Identify which cell holds the provided text, then report its (X, Y) central coordinate. 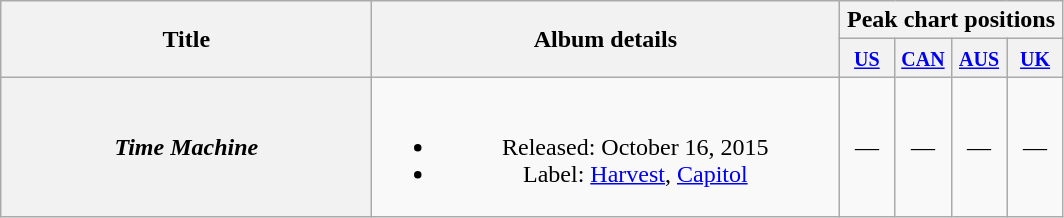
Peak chart positions (951, 20)
UK (1035, 58)
AUS (979, 58)
CAN (923, 58)
US (867, 58)
Released: October 16, 2015Label: Harvest, Capitol (606, 147)
Title (186, 39)
Album details (606, 39)
Time Machine (186, 147)
